Return [x, y] of the center of cell containing provided text 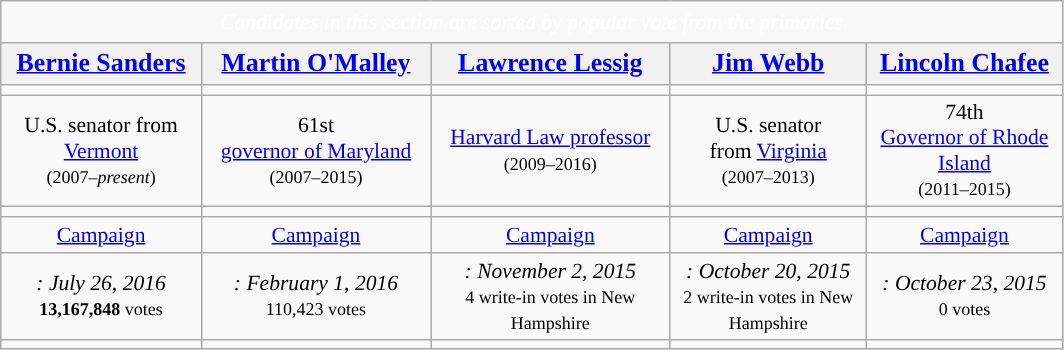
Harvard Law professor(2009–2016) [551, 151]
: October 23, 20150 votes [964, 296]
Bernie Sanders [102, 64]
: October 20, 20152 write-in votes in New Hampshire [768, 296]
Jim Webb [768, 64]
Martin O'Malley [316, 64]
Lawrence Lessig [551, 64]
: July 26, 201613,167,848 votes [102, 296]
Lincoln Chafee [964, 64]
: February 1, 2016110,423 votes [316, 296]
: November 2, 20154 write-in votes in New Hampshire [551, 296]
U.S. senatorfrom Virginia(2007–2013) [768, 151]
Candidates in this section are sorted by popular vote from the primaries [532, 22]
74thGovernor of Rhode Island(2011–2015) [964, 151]
61stgovernor of Maryland(2007–2015) [316, 151]
U.S. senator from Vermont (2007–present) [102, 151]
